Identify which cell holds the provided text, then report its (X, Y) central coordinate. 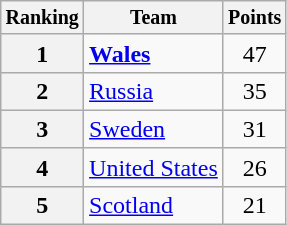
Russia (154, 91)
47 (254, 53)
3 (42, 129)
Sweden (154, 129)
Team (154, 18)
Wales (154, 53)
26 (254, 167)
31 (254, 129)
5 (42, 205)
Points (254, 18)
21 (254, 205)
1 (42, 53)
Scotland (154, 205)
4 (42, 167)
2 (42, 91)
United States (154, 167)
Ranking (42, 18)
35 (254, 91)
